Scan for the cell matching the given text and deliver its (X, Y) coordinate at center. 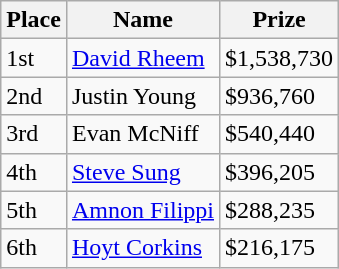
$540,440 (280, 134)
Amnon Filippi (142, 210)
Justin Young (142, 96)
$936,760 (280, 96)
6th (34, 248)
Evan McNiff (142, 134)
5th (34, 210)
$216,175 (280, 248)
David Rheem (142, 58)
Place (34, 20)
1st (34, 58)
4th (34, 172)
Name (142, 20)
2nd (34, 96)
$396,205 (280, 172)
Steve Sung (142, 172)
3rd (34, 134)
$1,538,730 (280, 58)
Prize (280, 20)
$288,235 (280, 210)
Hoyt Corkins (142, 248)
